Scan for the cell matching the given text and deliver its [x, y] coordinate at center. 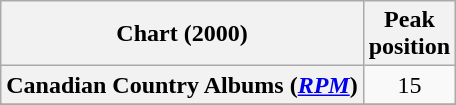
Chart (2000) [182, 34]
Canadian Country Albums (RPM) [182, 85]
15 [409, 85]
Peak position [409, 34]
